Scan for the cell matching the given text and deliver its [X, Y] coordinate at center. 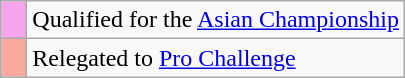
Relegated to Pro Challenge [216, 58]
Qualified for the Asian Championship [216, 20]
